Find where the given text appears and provide that cell's center as (X, Y) coordinate. 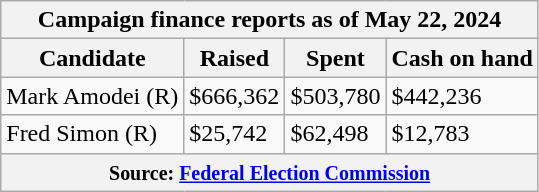
Spent (336, 58)
Source: Federal Election Commission (270, 172)
Campaign finance reports as of May 22, 2024 (270, 20)
$12,783 (462, 134)
Mark Amodei (R) (92, 96)
$666,362 (234, 96)
Fred Simon (R) (92, 134)
$503,780 (336, 96)
$62,498 (336, 134)
$442,236 (462, 96)
Cash on hand (462, 58)
Candidate (92, 58)
Raised (234, 58)
$25,742 (234, 134)
